Capture the cell that displays the provided text and extract its [x, y] central coordinate. 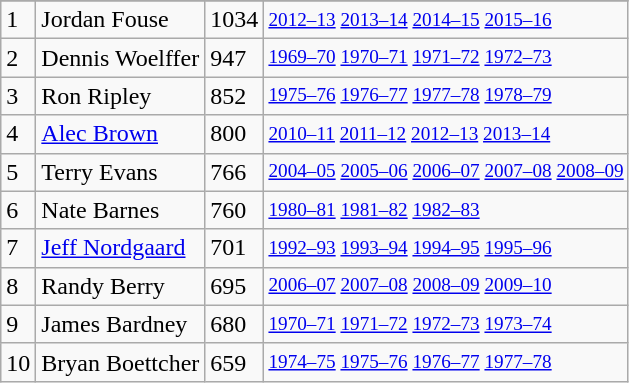
5 [18, 172]
Bryan Boettcher [120, 362]
701 [234, 248]
Randy Berry [120, 286]
Ron Ripley [120, 96]
James Bardney [120, 324]
2004–05 2005–06 2006–07 2007–08 2008–09 [446, 172]
Jeff Nordgaard [120, 248]
1969–70 1970–71 1971–72 1972–73 [446, 58]
Jordan Fouse [120, 20]
8 [18, 286]
3 [18, 96]
4 [18, 134]
Alec Brown [120, 134]
Nate Barnes [120, 210]
2006–07 2007–08 2008–09 2009–10 [446, 286]
2012–13 2013–14 2014–15 2015–16 [446, 20]
1975–76 1976–77 1977–78 1978–79 [446, 96]
1034 [234, 20]
2010–11 2011–12 2012–13 2013–14 [446, 134]
1992–93 1993–94 1994–95 1995–96 [446, 248]
6 [18, 210]
Dennis Woelffer [120, 58]
Terry Evans [120, 172]
9 [18, 324]
7 [18, 248]
1980–81 1981–82 1982–83 [446, 210]
10 [18, 362]
680 [234, 324]
947 [234, 58]
1974–75 1975–76 1976–77 1977–78 [446, 362]
695 [234, 286]
1 [18, 20]
760 [234, 210]
852 [234, 96]
766 [234, 172]
2 [18, 58]
659 [234, 362]
1970–71 1971–72 1972–73 1973–74 [446, 324]
800 [234, 134]
